Capture the cell that displays the provided text and extract its (x, y) central coordinate. 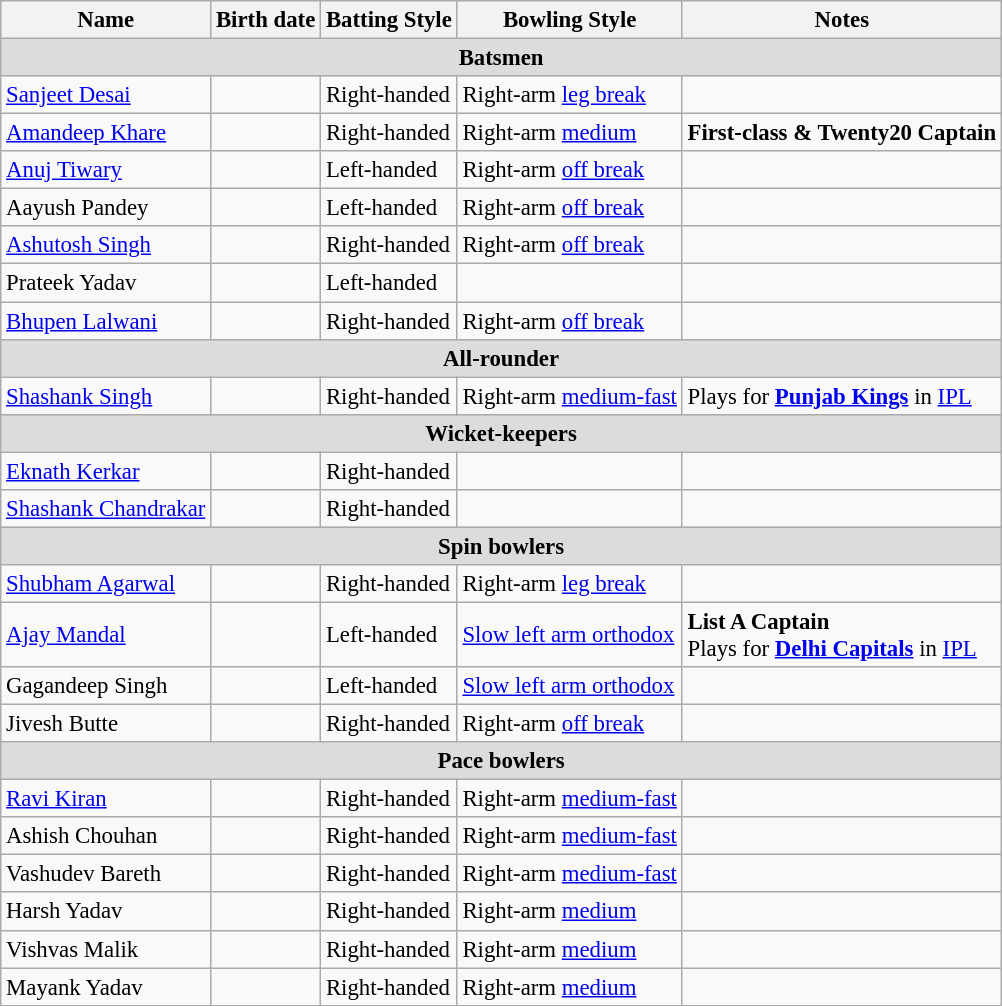
Ajay Mandal (106, 634)
Batsmen (502, 58)
Pace bowlers (502, 761)
Vashudev Bareth (106, 874)
Gagandeep Singh (106, 686)
Bowling Style (570, 20)
Amandeep Khare (106, 133)
Bhupen Lalwani (106, 321)
Anuj Tiwary (106, 170)
Wicket-keepers (502, 433)
Name (106, 20)
Notes (842, 20)
First-class & Twenty20 Captain (842, 133)
Sanjeet Desai (106, 95)
Prateek Yadav (106, 283)
All-rounder (502, 358)
Birth date (266, 20)
Harsh Yadav (106, 912)
Plays for Punjab Kings in IPL (842, 396)
List A Captain Plays for Delhi Capitals in IPL (842, 634)
Batting Style (390, 20)
Jivesh Butte (106, 724)
Ashish Chouhan (106, 836)
Ashutosh Singh (106, 245)
Spin bowlers (502, 546)
Ravi Kiran (106, 799)
Shashank Singh (106, 396)
Mayank Yadav (106, 987)
Shubham Agarwal (106, 584)
Eknath Kerkar (106, 471)
Aayush Pandey (106, 208)
Vishvas Malik (106, 949)
Shashank Chandrakar (106, 509)
